Pinpoint the cell where the given text exists, returning its [X, Y] midpoint coordinate. 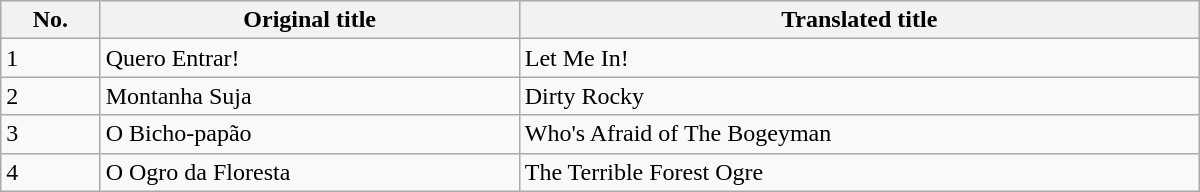
2 [50, 96]
O Bicho-papão [310, 134]
4 [50, 172]
3 [50, 134]
Original title [310, 20]
Who's Afraid of The Bogeyman [859, 134]
The Terrible Forest Ogre [859, 172]
Quero Entrar! [310, 58]
Translated title [859, 20]
Dirty Rocky [859, 96]
Montanha Suja [310, 96]
O Ogro da Floresta [310, 172]
No. [50, 20]
1 [50, 58]
Let Me In! [859, 58]
